Extract the (x, y) coordinate from the center of the cell holding the provided text.  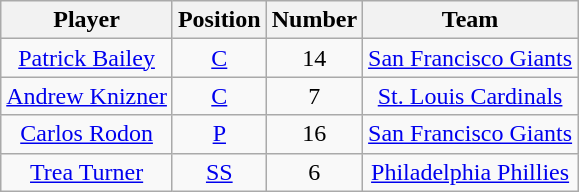
St. Louis Cardinals (470, 96)
Number (314, 20)
14 (314, 58)
6 (314, 172)
Position (219, 20)
Andrew Knizner (87, 96)
Trea Turner (87, 172)
16 (314, 134)
Team (470, 20)
Carlos Rodon (87, 134)
SS (219, 172)
Patrick Bailey (87, 58)
P (219, 134)
Philadelphia Phillies (470, 172)
Player (87, 20)
7 (314, 96)
